For the text-containing cell, return its midpoint in [X, Y] coordinate format. 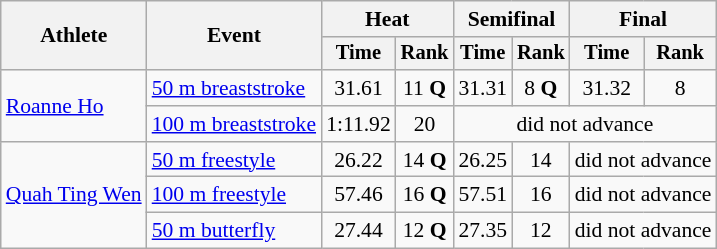
100 m freestyle [234, 195]
31.61 [358, 88]
27.35 [482, 231]
31.31 [482, 88]
20 [425, 124]
100 m breaststroke [234, 124]
50 m freestyle [234, 160]
Semifinal [511, 19]
26.25 [482, 160]
1:11.92 [358, 124]
50 m breaststroke [234, 88]
8 [680, 88]
16 Q [425, 195]
Athlete [74, 36]
Event [234, 36]
26.22 [358, 160]
Roanne Ho [74, 106]
8 Q [541, 88]
Final [644, 19]
27.44 [358, 231]
16 [541, 195]
12 Q [425, 231]
Quah Ting Wen [74, 196]
31.32 [607, 88]
50 m butterfly [234, 231]
57.46 [358, 195]
14 Q [425, 160]
Heat [387, 19]
11 Q [425, 88]
12 [541, 231]
14 [541, 160]
57.51 [482, 195]
